Pinpoint the cell where the given text exists, returning its (X, Y) midpoint coordinate. 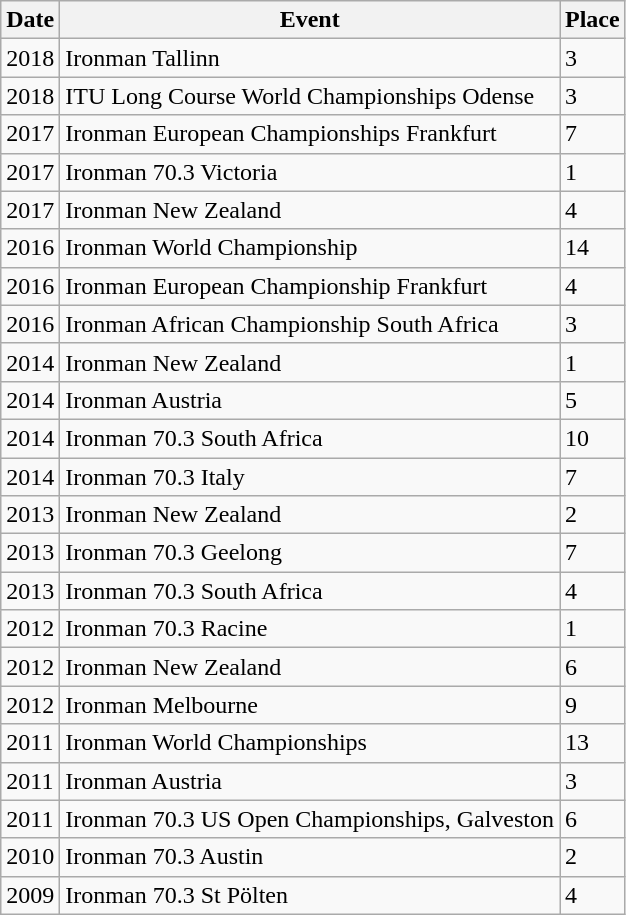
2009 (30, 895)
Ironman Tallinn (310, 58)
13 (593, 743)
Ironman 70.3 US Open Championships, Galveston (310, 819)
Ironman World Championship (310, 248)
Ironman 70.3 Racine (310, 629)
Ironman African Championship South Africa (310, 324)
Ironman European Championships Frankfurt (310, 134)
Event (310, 20)
Ironman World Championships (310, 743)
5 (593, 400)
9 (593, 705)
Ironman Melbourne (310, 705)
2010 (30, 857)
Ironman European Championship Frankfurt (310, 286)
Ironman 70.3 Geelong (310, 553)
Date (30, 20)
10 (593, 438)
Ironman 70.3 Austin (310, 857)
Ironman 70.3 St Pölten (310, 895)
ITU Long Course World Championships Odense (310, 96)
Ironman 70.3 Victoria (310, 172)
14 (593, 248)
Ironman 70.3 Italy (310, 477)
Place (593, 20)
